Identify which cell holds the provided text, then report its (X, Y) central coordinate. 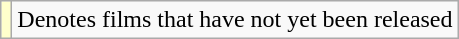
Denotes films that have not yet been released (235, 20)
